Identify which cell holds the provided text, then report its (x, y) central coordinate. 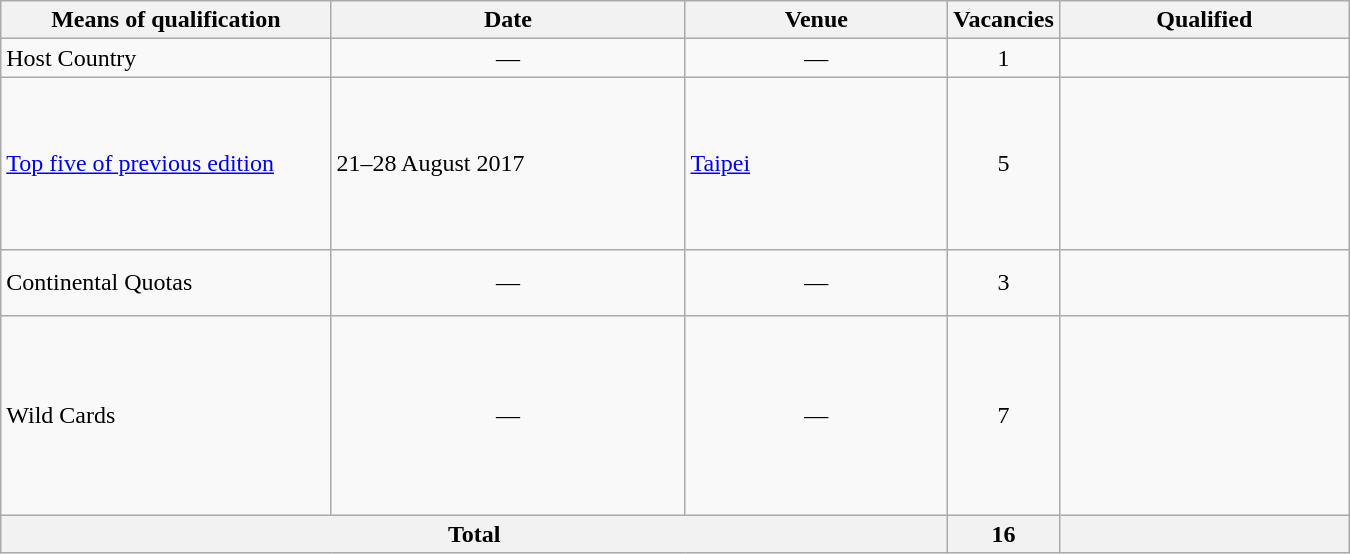
Host Country (166, 58)
7 (1004, 415)
Continental Quotas (166, 282)
Taipei (816, 164)
5 (1004, 164)
Wild Cards (166, 415)
3 (1004, 282)
1 (1004, 58)
Means of qualification (166, 20)
Venue (816, 20)
Top five of previous edition (166, 164)
Vacancies (1004, 20)
Date (508, 20)
Qualified (1204, 20)
Total (474, 534)
21–28 August 2017 (508, 164)
16 (1004, 534)
